Detect which cell encompasses the target text, then output its [x, y] center coordinate. 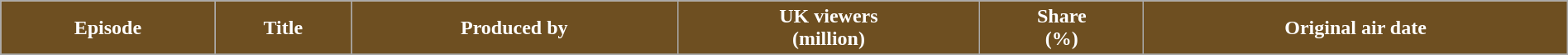
Original air date [1355, 28]
UK viewers(million) [829, 28]
Produced by [514, 28]
Title [283, 28]
Share(%) [1062, 28]
Episode [108, 28]
